Return the (X, Y) coordinate for the center point of the cell that contains the specified text.  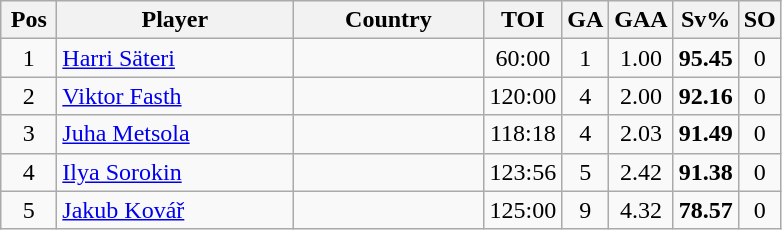
125:00 (523, 210)
Harri Säteri (175, 58)
1.00 (641, 58)
91.38 (706, 172)
123:56 (523, 172)
Country (388, 20)
Sv% (706, 20)
4.32 (641, 210)
2.00 (641, 96)
Pos (29, 20)
92.16 (706, 96)
GAA (641, 20)
2.42 (641, 172)
95.45 (706, 58)
3 (29, 134)
Player (175, 20)
Juha Metsola (175, 134)
SO (760, 20)
2.03 (641, 134)
91.49 (706, 134)
Ilya Sorokin (175, 172)
9 (586, 210)
GA (586, 20)
2 (29, 96)
120:00 (523, 96)
118:18 (523, 134)
Jakub Kovář (175, 210)
Viktor Fasth (175, 96)
60:00 (523, 58)
TOI (523, 20)
78.57 (706, 210)
